Find where the given text appears and provide that cell's center as (x, y) coordinate. 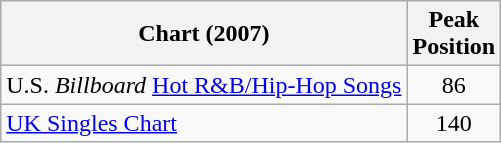
86 (454, 85)
140 (454, 123)
Chart (2007) (204, 34)
U.S. Billboard Hot R&B/Hip-Hop Songs (204, 85)
PeakPosition (454, 34)
UK Singles Chart (204, 123)
